Search for the cell housing the specified text and yield its (x, y) center coordinate. 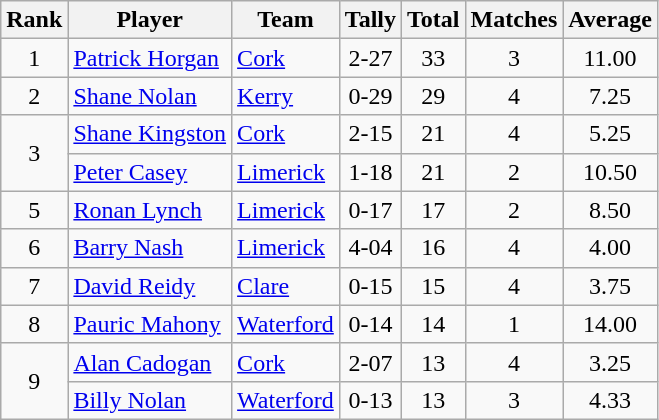
14 (434, 324)
1-18 (370, 172)
4.00 (610, 248)
5.25 (610, 134)
Shane Nolan (150, 96)
4-04 (370, 248)
2-27 (370, 58)
8.50 (610, 210)
3.25 (610, 362)
Peter Casey (150, 172)
0-17 (370, 210)
33 (434, 58)
2-15 (370, 134)
11.00 (610, 58)
Total (434, 20)
Alan Cadogan (150, 362)
Billy Nolan (150, 400)
4.33 (610, 400)
Ronan Lynch (150, 210)
Team (286, 20)
16 (434, 248)
Barry Nash (150, 248)
Player (150, 20)
29 (434, 96)
7.25 (610, 96)
17 (434, 210)
Tally (370, 20)
Kerry (286, 96)
8 (34, 324)
Rank (34, 20)
Clare (286, 286)
7 (34, 286)
0-14 (370, 324)
2-07 (370, 362)
Pauric Mahony (150, 324)
5 (34, 210)
6 (34, 248)
Patrick Horgan (150, 58)
3.75 (610, 286)
0-29 (370, 96)
9 (34, 381)
David Reidy (150, 286)
0-15 (370, 286)
10.50 (610, 172)
Matches (514, 20)
15 (434, 286)
Shane Kingston (150, 134)
Average (610, 20)
14.00 (610, 324)
0-13 (370, 400)
